Locate the cell with the specified text and output its [X, Y] center coordinate. 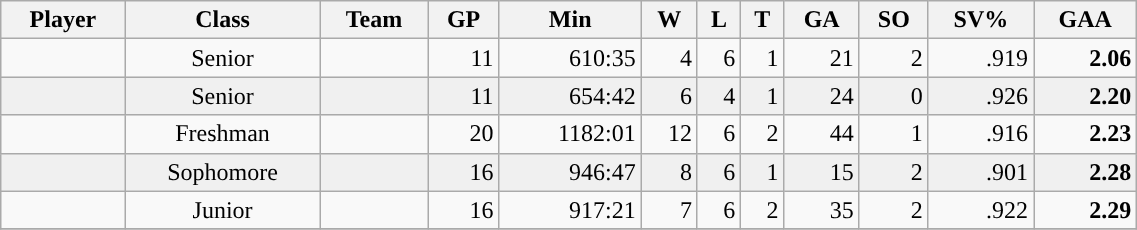
654:42 [570, 96]
8 [669, 172]
Junior [222, 210]
12 [669, 134]
Team [374, 20]
Sophomore [222, 172]
W [669, 20]
2.29 [1086, 210]
L [718, 20]
GP [464, 20]
2.20 [1086, 96]
.922 [980, 210]
0 [894, 96]
2.28 [1086, 172]
44 [822, 134]
24 [822, 96]
SV% [980, 20]
20 [464, 134]
Class [222, 20]
1182:01 [570, 134]
GA [822, 20]
2.23 [1086, 134]
Min [570, 20]
35 [822, 210]
GAA [1086, 20]
T [762, 20]
610:35 [570, 58]
.916 [980, 134]
946:47 [570, 172]
Freshman [222, 134]
21 [822, 58]
15 [822, 172]
SO [894, 20]
917:21 [570, 210]
.919 [980, 58]
Player [63, 20]
.901 [980, 172]
.926 [980, 96]
7 [669, 210]
2.06 [1086, 58]
